Scan for the cell matching the given text and deliver its [x, y] coordinate at center. 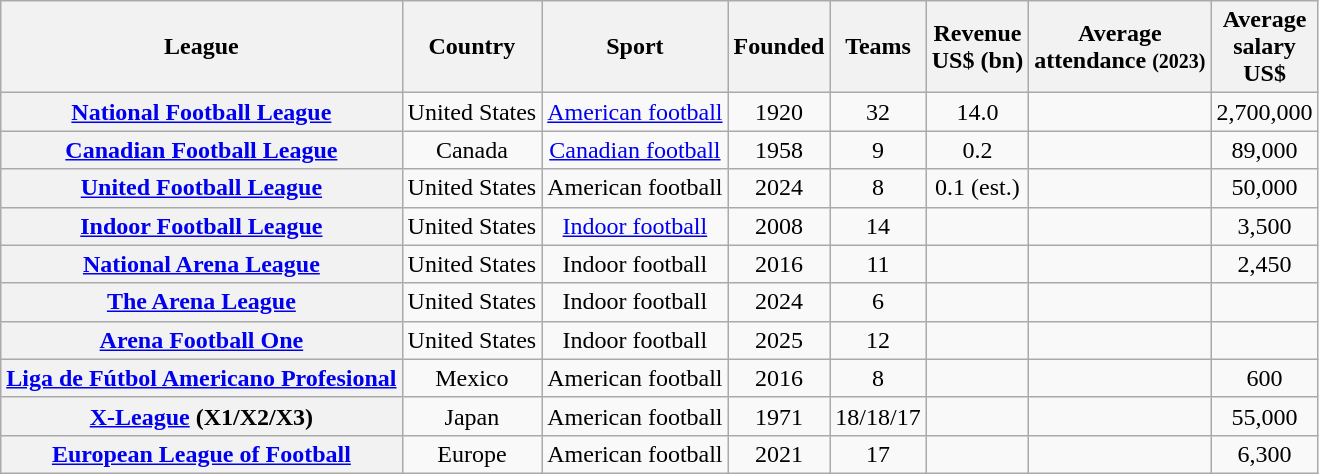
Liga de Fútbol Americano Profesional [202, 378]
89,000 [1264, 150]
Average salary US$ [1264, 47]
European League of Football [202, 454]
2021 [779, 454]
1920 [779, 112]
Revenue US$ (bn) [977, 47]
14 [878, 226]
55,000 [1264, 416]
9 [878, 150]
Average attendance (2023) [1120, 47]
2,700,000 [1264, 112]
18/18/17 [878, 416]
National Football League [202, 112]
32 [878, 112]
1958 [779, 150]
Canadian football [635, 150]
Country [472, 47]
Founded [779, 47]
50,000 [1264, 188]
Arena Football One [202, 340]
The Arena League [202, 302]
6 [878, 302]
17 [878, 454]
2008 [779, 226]
0.2 [977, 150]
League [202, 47]
Sport [635, 47]
Indoor Football League [202, 226]
National Arena League [202, 264]
Mexico [472, 378]
1971 [779, 416]
2,450 [1264, 264]
Japan [472, 416]
Canada [472, 150]
Canadian Football League [202, 150]
X-League (X1/X2/X3) [202, 416]
2025 [779, 340]
United Football League [202, 188]
3,500 [1264, 226]
6,300 [1264, 454]
600 [1264, 378]
0.1 (est.) [977, 188]
11 [878, 264]
Europe [472, 454]
14.0 [977, 112]
Teams [878, 47]
12 [878, 340]
